Capture the cell that displays the provided text and extract its (x, y) central coordinate. 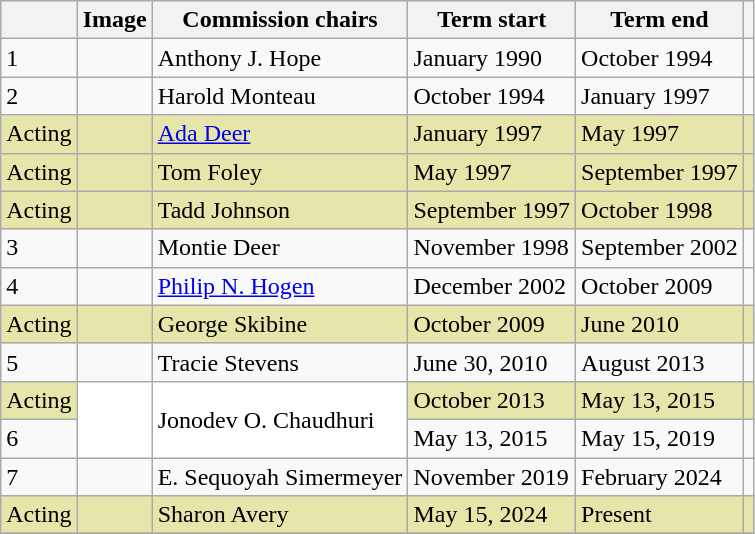
Harold Monteau (280, 96)
October 1998 (660, 210)
3 (39, 248)
February 2024 (660, 477)
May 15, 2019 (660, 438)
Jonodev O. Chaudhuri (280, 419)
November 2019 (492, 477)
7 (39, 477)
2 (39, 96)
Term end (660, 20)
1 (39, 58)
Image (114, 20)
Philip N. Hogen (280, 286)
January 1990 (492, 58)
Term start (492, 20)
6 (39, 438)
Tracie Stevens (280, 362)
October 2013 (492, 400)
George Skibine (280, 324)
Present (660, 515)
5 (39, 362)
June 30, 2010 (492, 362)
E. Sequoyah Simermeyer (280, 477)
Sharon Avery (280, 515)
August 2013 (660, 362)
May 15, 2024 (492, 515)
Montie Deer (280, 248)
November 1998 (492, 248)
Ada Deer (280, 134)
September 2002 (660, 248)
Commission chairs (280, 20)
4 (39, 286)
Tadd Johnson (280, 210)
Tom Foley (280, 172)
June 2010 (660, 324)
Anthony J. Hope (280, 58)
December 2002 (492, 286)
